From the cell containing the given text, extract its center point as (X, Y) coordinate. 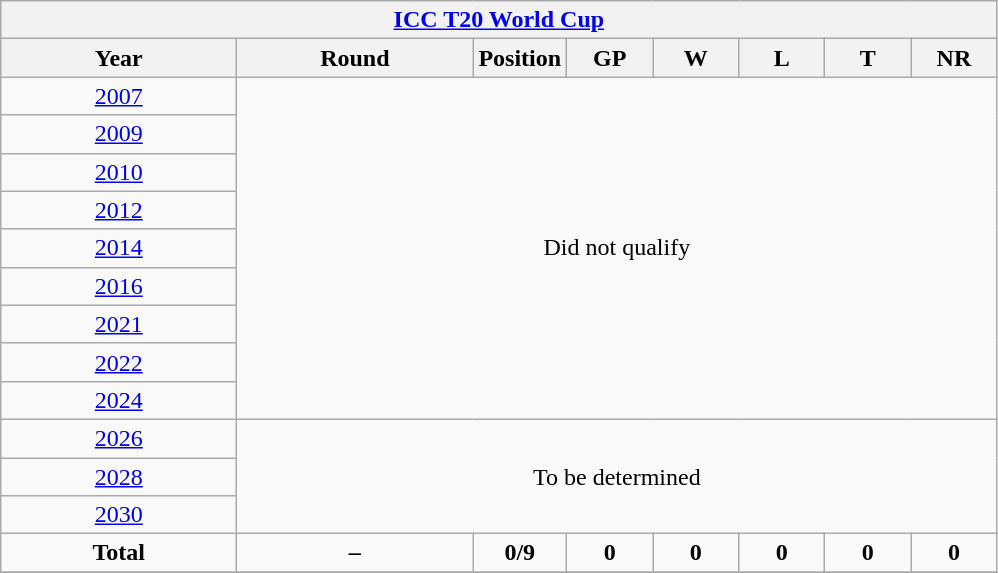
2022 (119, 362)
2009 (119, 134)
ICC T20 World Cup (499, 20)
2007 (119, 96)
– (355, 553)
2010 (119, 172)
2021 (119, 324)
Position (520, 58)
L (782, 58)
T (868, 58)
Did not qualify (617, 248)
Round (355, 58)
GP (610, 58)
Total (119, 553)
NR (954, 58)
0/9 (520, 553)
2030 (119, 515)
2028 (119, 477)
2012 (119, 210)
W (696, 58)
2024 (119, 400)
To be determined (617, 476)
2014 (119, 248)
Year (119, 58)
2016 (119, 286)
2026 (119, 438)
